Identify which cell holds the provided text, then report its [x, y] central coordinate. 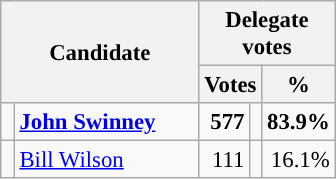
Bill Wilson [106, 160]
83.9% [298, 122]
111 [224, 160]
16.1% [298, 160]
577 [224, 122]
Delegate votes [267, 34]
% [298, 85]
John Swinney [106, 122]
Candidate [100, 52]
Votes [230, 85]
